Scan for the cell matching the given text and deliver its (x, y) coordinate at center. 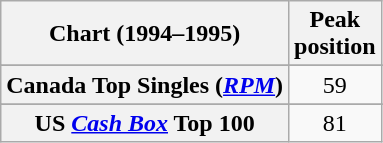
Canada Top Singles (RPM) (145, 85)
US Cash Box Top 100 (145, 123)
Peak position (335, 34)
81 (335, 123)
Chart (1994–1995) (145, 34)
59 (335, 85)
